Search for the cell housing the specified text and yield its [X, Y] center coordinate. 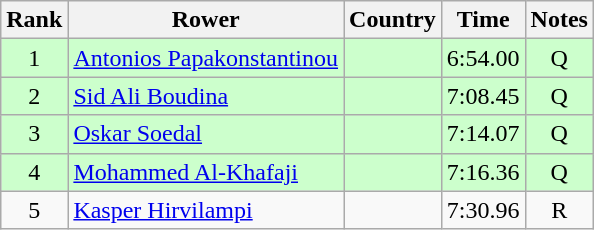
Rank [34, 20]
Antonios Papakonstantinou [206, 58]
Oskar Soedal [206, 134]
4 [34, 172]
Kasper Hirvilampi [206, 210]
Rower [206, 20]
7:16.36 [483, 172]
Time [483, 20]
7:14.07 [483, 134]
6:54.00 [483, 58]
R [559, 210]
7:30.96 [483, 210]
5 [34, 210]
7:08.45 [483, 96]
1 [34, 58]
Notes [559, 20]
Country [393, 20]
Sid Ali Boudina [206, 96]
Mohammed Al-Khafaji [206, 172]
2 [34, 96]
3 [34, 134]
